Detect which cell encompasses the target text, then output its [x, y] center coordinate. 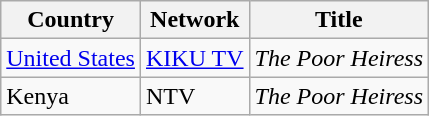
Title [339, 20]
KIKU TV [194, 58]
NTV [194, 96]
Kenya [71, 96]
Country [71, 20]
United States [71, 58]
Network [194, 20]
